Search for the cell housing the specified text and yield its (x, y) center coordinate. 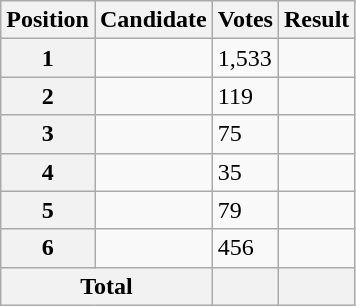
3 (48, 134)
75 (245, 134)
79 (245, 210)
Votes (245, 20)
Position (48, 20)
1,533 (245, 58)
35 (245, 172)
5 (48, 210)
456 (245, 248)
2 (48, 96)
4 (48, 172)
Total (107, 286)
1 (48, 58)
Result (316, 20)
6 (48, 248)
Candidate (153, 20)
119 (245, 96)
